Determine the [X, Y] coordinate at the center of the cell enclosing the given text.  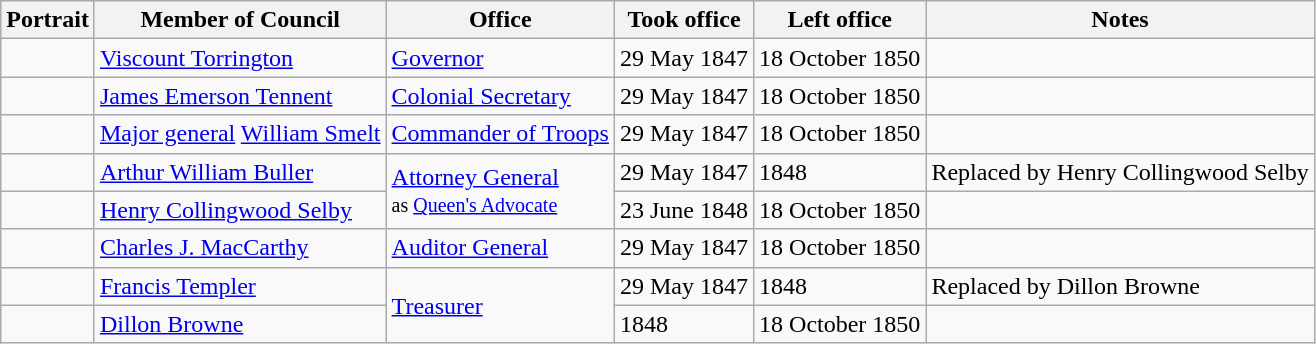
Replaced by Henry Collingwood Selby [1120, 172]
Charles J. MacCarthy [240, 248]
Arthur William Buller [240, 172]
Took office [684, 20]
Francis Templer [240, 286]
Governor [500, 58]
Member of Council [240, 20]
Major general William Smelt [240, 134]
Henry Collingwood Selby [240, 210]
Viscount Torrington [240, 58]
James Emerson Tennent [240, 96]
Commander of Troops [500, 134]
Notes [1120, 20]
Office [500, 20]
Portrait [48, 20]
Treasurer [500, 305]
Dillon Browne [240, 324]
Left office [840, 20]
Attorney Generalas Queen's Advocate [500, 191]
Replaced by Dillon Browne [1120, 286]
23 June 1848 [684, 210]
Auditor General [500, 248]
Colonial Secretary [500, 96]
